Pinpoint the cell where the given text exists, returning its [x, y] midpoint coordinate. 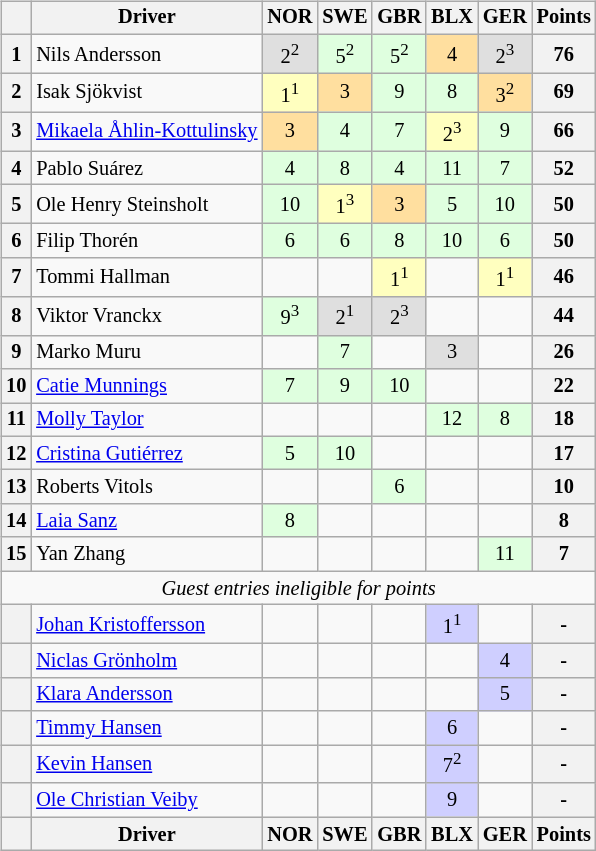
32 [505, 92]
93 [290, 316]
Yan Zhang [146, 554]
Viktor Vranckx [146, 316]
2 [16, 92]
72 [452, 764]
21 [344, 316]
Filip Thorén [146, 241]
46 [564, 276]
15 [16, 554]
Pablo Suárez [146, 168]
Mikaela Åhlin-Kottulinsky [146, 132]
Marko Muru [146, 352]
Roberts Vitols [146, 487]
Ole Henry Steinsholt [146, 204]
Nils Andersson [146, 54]
Cristina Gutiérrez [146, 453]
Isak Sjökvist [146, 92]
Molly Taylor [146, 420]
66 [564, 132]
Catie Munnings [146, 386]
Tommi Hallman [146, 276]
Laia Sanz [146, 521]
14 [16, 521]
17 [564, 453]
Johan Kristoffersson [146, 624]
Guest entries ineligible for points [298, 588]
18 [564, 420]
26 [564, 352]
Kevin Hansen [146, 764]
44 [564, 316]
Klara Andersson [146, 694]
69 [564, 92]
76 [564, 54]
Timmy Hansen [146, 728]
Niclas Grönholm [146, 661]
Ole Christian Veiby [146, 800]
1 [16, 54]
